Extract the [x, y] coordinate from the center of the cell holding the provided text.  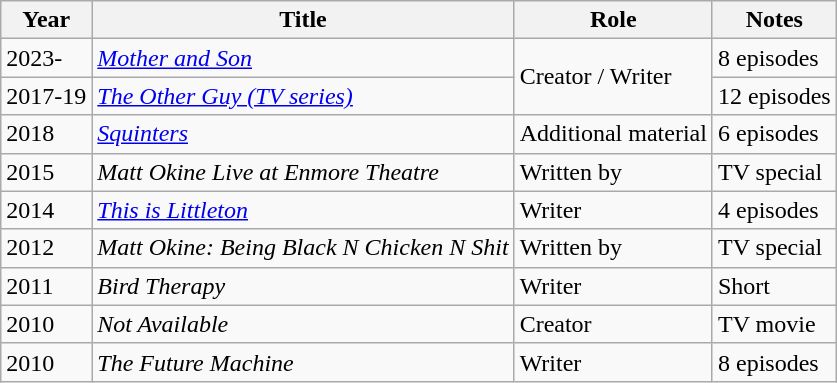
Additional material [613, 134]
2012 [46, 248]
2011 [46, 286]
6 episodes [774, 134]
Mother and Son [303, 58]
Bird Therapy [303, 286]
Squinters [303, 134]
Year [46, 20]
Role [613, 20]
The Other Guy (TV series) [303, 96]
Notes [774, 20]
2018 [46, 134]
Matt Okine Live at Enmore Theatre [303, 172]
Matt Okine: Being Black N Chicken N Shit [303, 248]
2015 [46, 172]
4 episodes [774, 210]
2023- [46, 58]
Creator / Writer [613, 77]
TV movie [774, 324]
The Future Machine [303, 362]
This is Littleton [303, 210]
Title [303, 20]
Not Available [303, 324]
12 episodes [774, 96]
2014 [46, 210]
2017-19 [46, 96]
Short [774, 286]
Creator [613, 324]
